Scan for the cell matching the given text and deliver its (X, Y) coordinate at center. 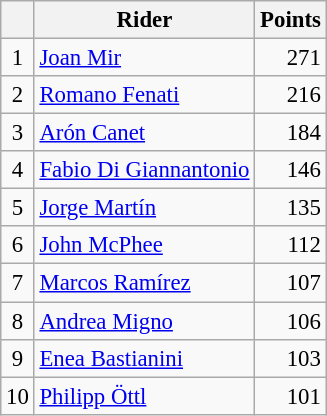
5 (18, 208)
271 (290, 58)
107 (290, 283)
4 (18, 170)
Points (290, 20)
6 (18, 245)
John McPhee (144, 245)
Jorge Martín (144, 208)
Andrea Migno (144, 321)
103 (290, 358)
146 (290, 170)
112 (290, 245)
101 (290, 396)
Fabio Di Giannantonio (144, 170)
3 (18, 133)
7 (18, 283)
9 (18, 358)
106 (290, 321)
184 (290, 133)
Philipp Öttl (144, 396)
216 (290, 95)
10 (18, 396)
Rider (144, 20)
Enea Bastianini (144, 358)
Joan Mir (144, 58)
Arón Canet (144, 133)
8 (18, 321)
Romano Fenati (144, 95)
135 (290, 208)
1 (18, 58)
2 (18, 95)
Marcos Ramírez (144, 283)
